Extract the (X, Y) coordinate from the center of the cell holding the provided text.  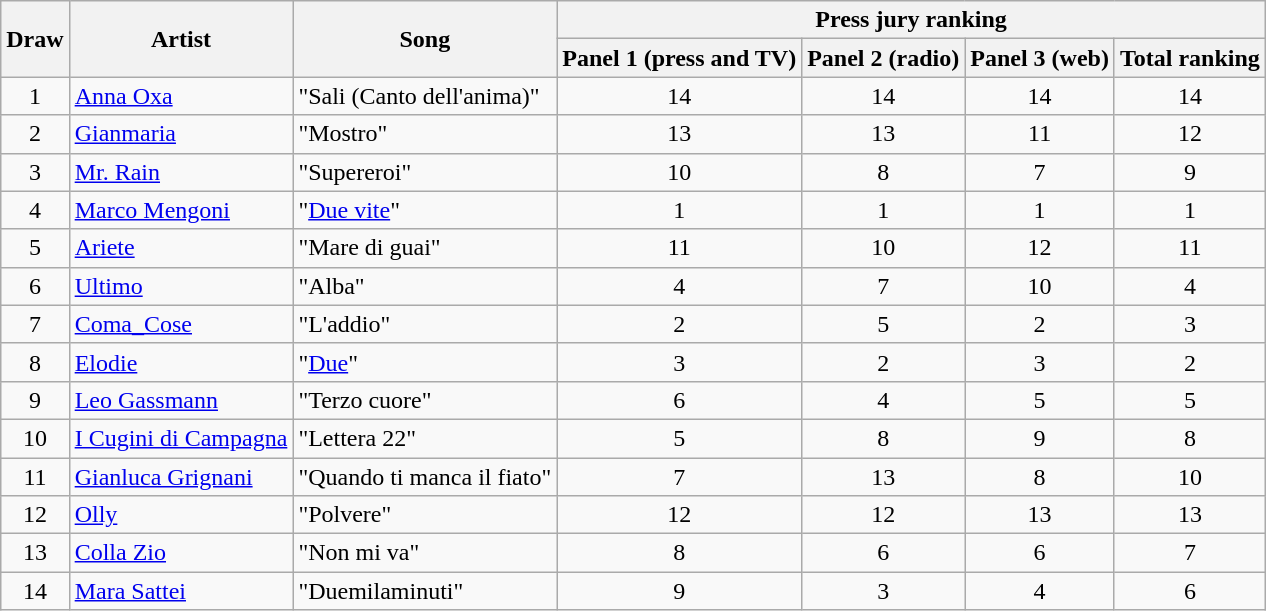
"L'addio" (425, 324)
Ariete (181, 248)
Ultimo (181, 286)
"Mostro" (425, 134)
Coma_Cose (181, 324)
"Duemilaminuti" (425, 591)
"Due vite" (425, 210)
"Lettera 22" (425, 438)
Colla Zio (181, 553)
Olly (181, 515)
Gianluca Grignani (181, 477)
I Cugini di Campagna (181, 438)
Anna Oxa (181, 96)
"Non mi va" (425, 553)
"Mare di guai" (425, 248)
Artist (181, 39)
"Quando ti manca il fiato" (425, 477)
"Supereroi" (425, 172)
Panel 3 (web) (1040, 58)
Mr. Rain (181, 172)
Total ranking (1190, 58)
"Terzo cuore" (425, 400)
Marco Mengoni (181, 210)
Leo Gassmann (181, 400)
Mara Sattei (181, 591)
Draw (35, 39)
Gianmaria (181, 134)
Panel 1 (press and TV) (680, 58)
Press jury ranking (912, 20)
"Due" (425, 362)
"Sali (Canto dell'anima)" (425, 96)
"Alba" (425, 286)
Elodie (181, 362)
Panel 2 (radio) (884, 58)
"Polvere" (425, 515)
Song (425, 39)
